Find where the given text appears and provide that cell's center as (x, y) coordinate. 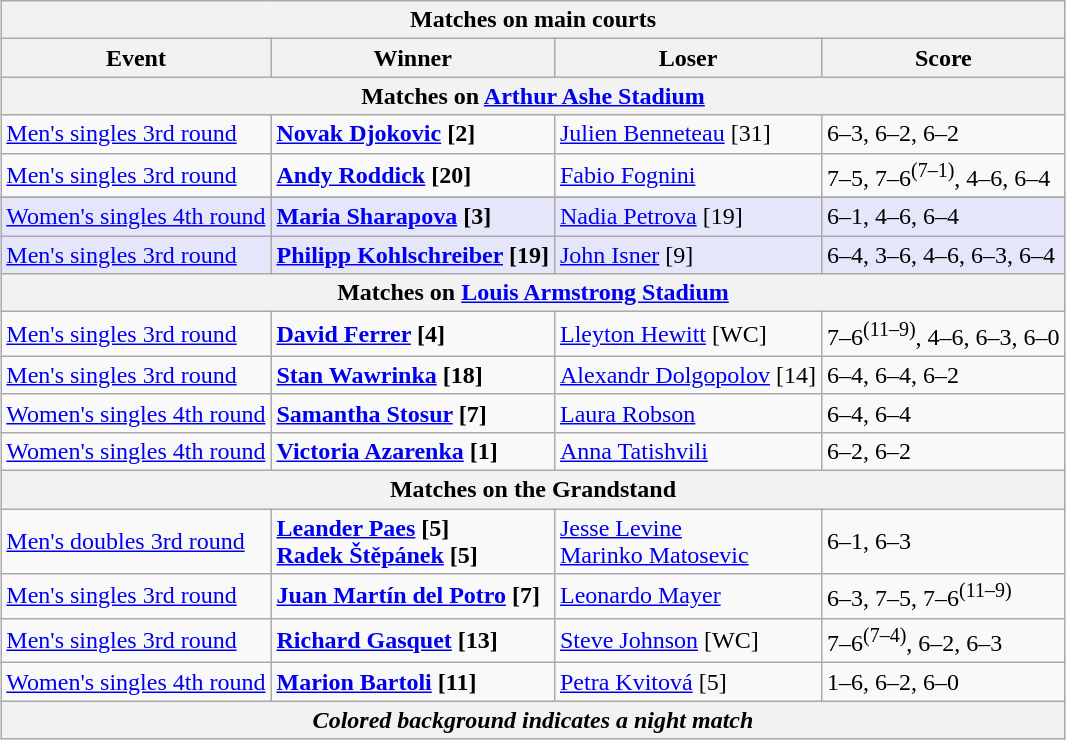
Marion Bartoli [11] (413, 682)
Victoria Azarenka [1] (413, 451)
Maria Sharapova [3] (413, 217)
David Ferrer [4] (413, 334)
John Isner [9] (688, 255)
Men's doubles 3rd round (136, 542)
Event (136, 58)
Winner (413, 58)
Samantha Stosur [7] (413, 413)
Andy Roddick [20] (413, 176)
7–5, 7–6(7–1), 4–6, 6–4 (944, 176)
Philipp Kohlschreiber [19] (413, 255)
6–1, 6–3 (944, 542)
1–6, 6–2, 6–0 (944, 682)
Nadia Petrova [19] (688, 217)
6–2, 6–2 (944, 451)
Fabio Fognini (688, 176)
Anna Tatishvili (688, 451)
Score (944, 58)
6–4, 3–6, 4–6, 6–3, 6–4 (944, 255)
Matches on main courts (533, 20)
7–6(7–4), 6–2, 6–3 (944, 640)
Juan Martín del Potro [7] (413, 596)
Matches on the Grandstand (533, 489)
Leander Paes [5] Radek Štěpánek [5] (413, 542)
Julien Benneteau [31] (688, 134)
Stan Wawrinka [18] (413, 375)
Alexandr Dolgopolov [14] (688, 375)
7–6(11–9), 4–6, 6–3, 6–0 (944, 334)
Matches on Louis Armstrong Stadium (533, 293)
Richard Gasquet [13] (413, 640)
Lleyton Hewitt [WC] (688, 334)
Loser (688, 58)
Jesse Levine Marinko Matosevic (688, 542)
Colored background indicates a night match (533, 720)
6–3, 6–2, 6–2 (944, 134)
Petra Kvitová [5] (688, 682)
Novak Djokovic [2] (413, 134)
Matches on Arthur Ashe Stadium (533, 96)
Leonardo Mayer (688, 596)
6–4, 6–4 (944, 413)
6–3, 7–5, 7–6(11–9) (944, 596)
6–4, 6–4, 6–2 (944, 375)
Steve Johnson [WC] (688, 640)
Laura Robson (688, 413)
6–1, 4–6, 6–4 (944, 217)
